Locate the cell with the specified text and output its [X, Y] center coordinate. 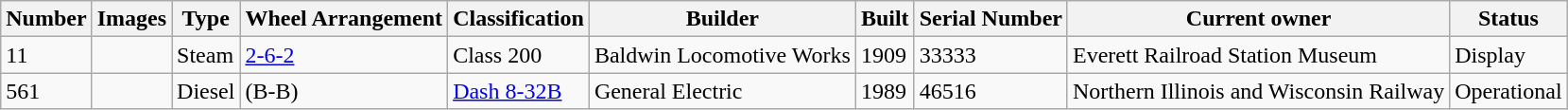
Current owner [1258, 19]
Number [46, 19]
Dash 8-32B [519, 91]
Operational [1508, 91]
561 [46, 91]
Built [885, 19]
Display [1508, 55]
Type [206, 19]
General Electric [722, 91]
Diesel [206, 91]
2-6-2 [344, 55]
Images [131, 19]
Everett Railroad Station Museum [1258, 55]
46516 [991, 91]
Serial Number [991, 19]
(B-B) [344, 91]
Steam [206, 55]
33333 [991, 55]
Builder [722, 19]
Classification [519, 19]
1989 [885, 91]
1909 [885, 55]
Wheel Arrangement [344, 19]
Status [1508, 19]
Class 200 [519, 55]
11 [46, 55]
Northern Illinois and Wisconsin Railway [1258, 91]
Baldwin Locomotive Works [722, 55]
